Output the [x, y] coordinate of the center of the cell containing the given text.  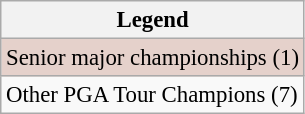
Senior major championships (1) [153, 58]
Legend [153, 20]
Other PGA Tour Champions (7) [153, 95]
